Detect which cell encompasses the target text, then output its [x, y] center coordinate. 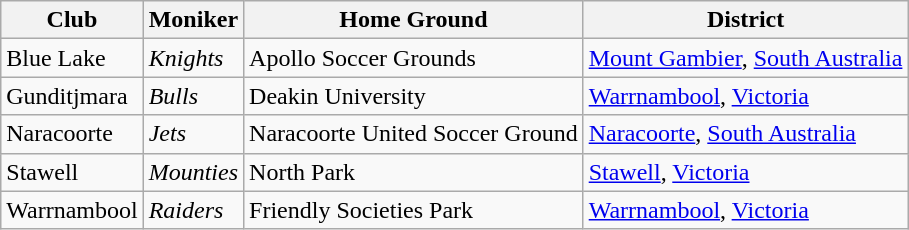
Apollo Soccer Grounds [414, 58]
Naracoorte, South Australia [746, 134]
District [746, 20]
Gunditjmara [72, 96]
Stawell, Victoria [746, 172]
Raiders [193, 210]
Bulls [193, 96]
Club [72, 20]
Blue Lake [72, 58]
Warrnambool [72, 210]
Deakin University [414, 96]
Mounties [193, 172]
Stawell [72, 172]
Home Ground [414, 20]
Friendly Societies Park [414, 210]
Mount Gambier, South Australia [746, 58]
Naracoorte [72, 134]
Jets [193, 134]
Moniker [193, 20]
Knights [193, 58]
North Park [414, 172]
Naracoorte United Soccer Ground [414, 134]
